Scan for the cell matching the given text and deliver its (X, Y) coordinate at center. 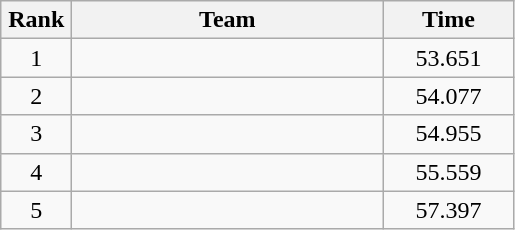
54.955 (448, 134)
1 (36, 58)
2 (36, 96)
53.651 (448, 58)
5 (36, 210)
Team (228, 20)
4 (36, 172)
55.559 (448, 172)
54.077 (448, 96)
Rank (36, 20)
Time (448, 20)
57.397 (448, 210)
3 (36, 134)
